Locate the cell with the specified text and output its [x, y] center coordinate. 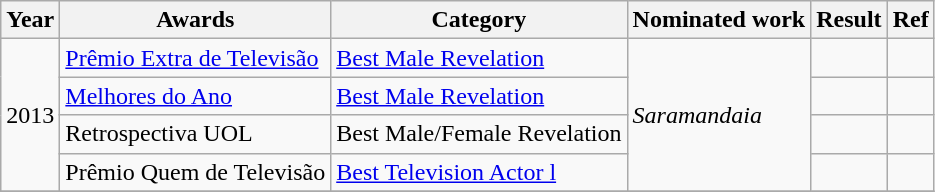
Prêmio Quem de Televisão [196, 172]
Prêmio Extra de Televisão [196, 58]
Best Television Actor l [479, 172]
Awards [196, 20]
2013 [30, 115]
Melhores do Ano [196, 96]
Result [849, 20]
Category [479, 20]
Retrospectiva UOL [196, 134]
Nominated work [719, 20]
Ref [910, 20]
Year [30, 20]
Saramandaia [719, 115]
Best Male/Female Revelation [479, 134]
